Provide the [x, y] coordinate of the cell's center where the given text is located.  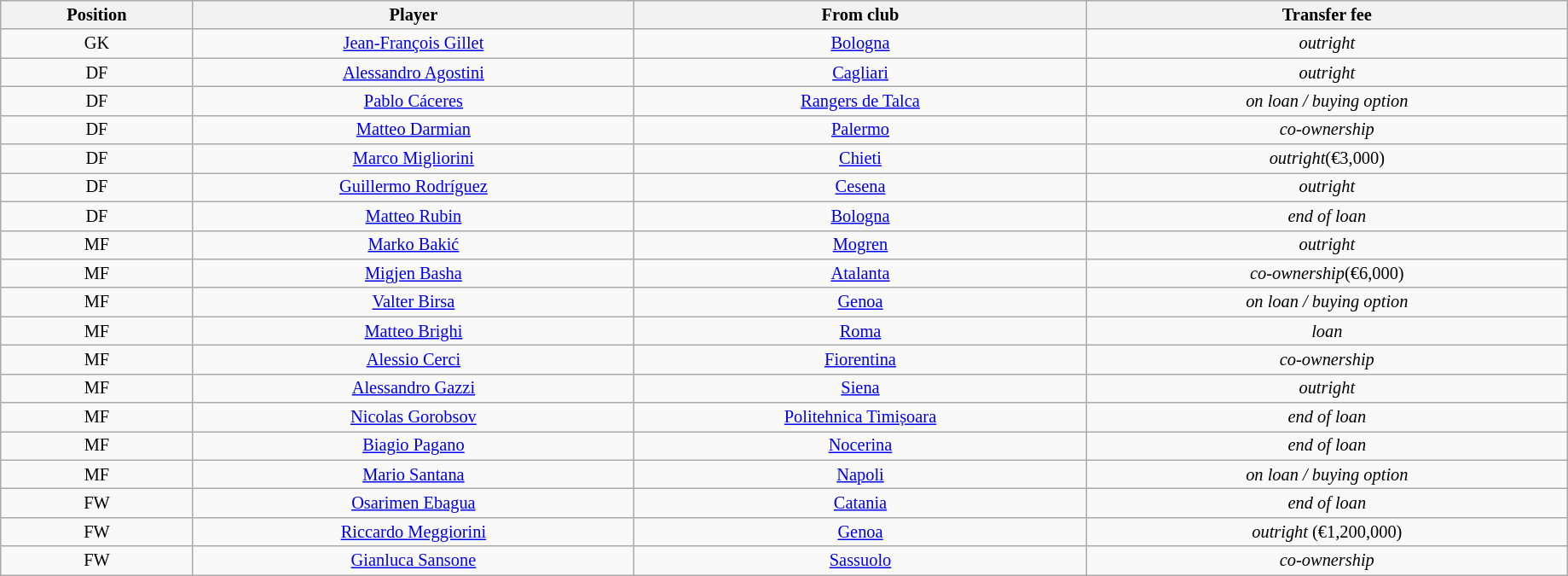
Alessandro Gazzi [414, 388]
Sassuolo [861, 561]
Matteo Darmian [414, 130]
Palermo [861, 130]
Atalanta [861, 273]
Nocerina [861, 445]
Migjen Basha [414, 273]
Biagio Pagano [414, 445]
outright (€1,200,000) [1327, 532]
Siena [861, 388]
Marko Bakić [414, 245]
Jean-François Gillet [414, 44]
Fiorentina [861, 359]
Mario Santana [414, 474]
Osarimen Ebagua [414, 503]
Matteo Rubin [414, 216]
Roma [861, 331]
Alessandro Agostini [414, 73]
Cesena [861, 187]
Player [414, 15]
Guillermo Rodríguez [414, 187]
Gianluca Sansone [414, 561]
Politehnica Timișoara [861, 417]
co-ownership(€6,000) [1327, 273]
Matteo Brighi [414, 331]
Position [97, 15]
Mogren [861, 245]
Riccardo Meggiorini [414, 532]
Nicolas Gorobsov [414, 417]
Transfer fee [1327, 15]
Napoli [861, 474]
Alessio Cerci [414, 359]
From club [861, 15]
Rangers de Talca [861, 101]
Cagliari [861, 73]
outright(€3,000) [1327, 159]
Chieti [861, 159]
Valter Birsa [414, 302]
Marco Migliorini [414, 159]
Pablo Cáceres [414, 101]
GK [97, 44]
loan [1327, 331]
Catania [861, 503]
